Extract the [X, Y] coordinate from the center of the cell holding the provided text.  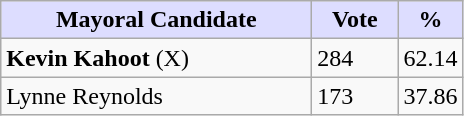
% [430, 20]
62.14 [430, 58]
Lynne Reynolds [156, 96]
284 [355, 58]
37.86 [430, 96]
Mayoral Candidate [156, 20]
173 [355, 96]
Vote [355, 20]
Kevin Kahoot (X) [156, 58]
